For the text-containing cell, return its midpoint in (X, Y) coordinate format. 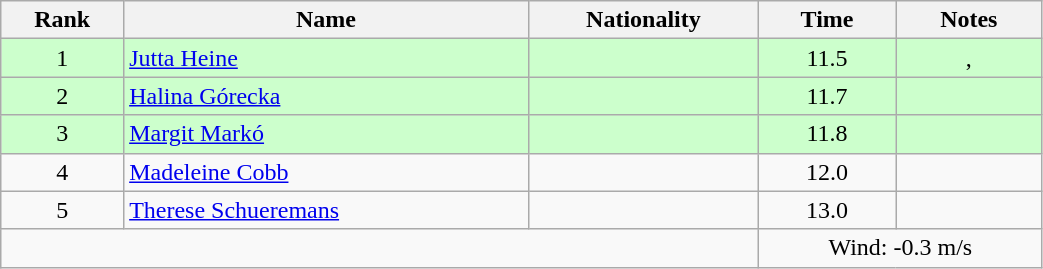
Nationality (643, 20)
Name (326, 20)
, (969, 58)
Madeleine Cobb (326, 172)
2 (62, 96)
13.0 (828, 210)
11.8 (828, 134)
Time (828, 20)
Halina Górecka (326, 96)
3 (62, 134)
Jutta Heine (326, 58)
4 (62, 172)
Therese Schueremans (326, 210)
Margit Markó (326, 134)
11.5 (828, 58)
Notes (969, 20)
Wind: -0.3 m/s (900, 248)
1 (62, 58)
12.0 (828, 172)
5 (62, 210)
Rank (62, 20)
11.7 (828, 96)
